Provide the [X, Y] coordinate of the cell's center where the given text is located.  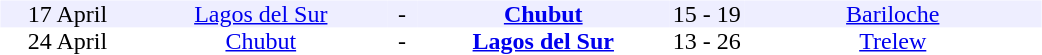
Trelew [892, 42]
15 - 19 [707, 14]
17 April [67, 14]
24 April [67, 42]
13 - 26 [707, 42]
Bariloche [892, 14]
